Extract the [x, y] coordinate from the center of the cell holding the provided text.  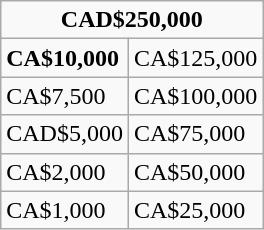
CA$25,000 [195, 210]
CA$125,000 [195, 58]
CA$1,000 [65, 210]
CAD$5,000 [65, 134]
CA$7,500 [65, 96]
CAD$250,000 [132, 20]
CA$2,000 [65, 172]
CA$50,000 [195, 172]
CA$75,000 [195, 134]
CA$10,000 [65, 58]
CA$100,000 [195, 96]
